Provide the [X, Y] coordinate of the cell's center where the given text is located.  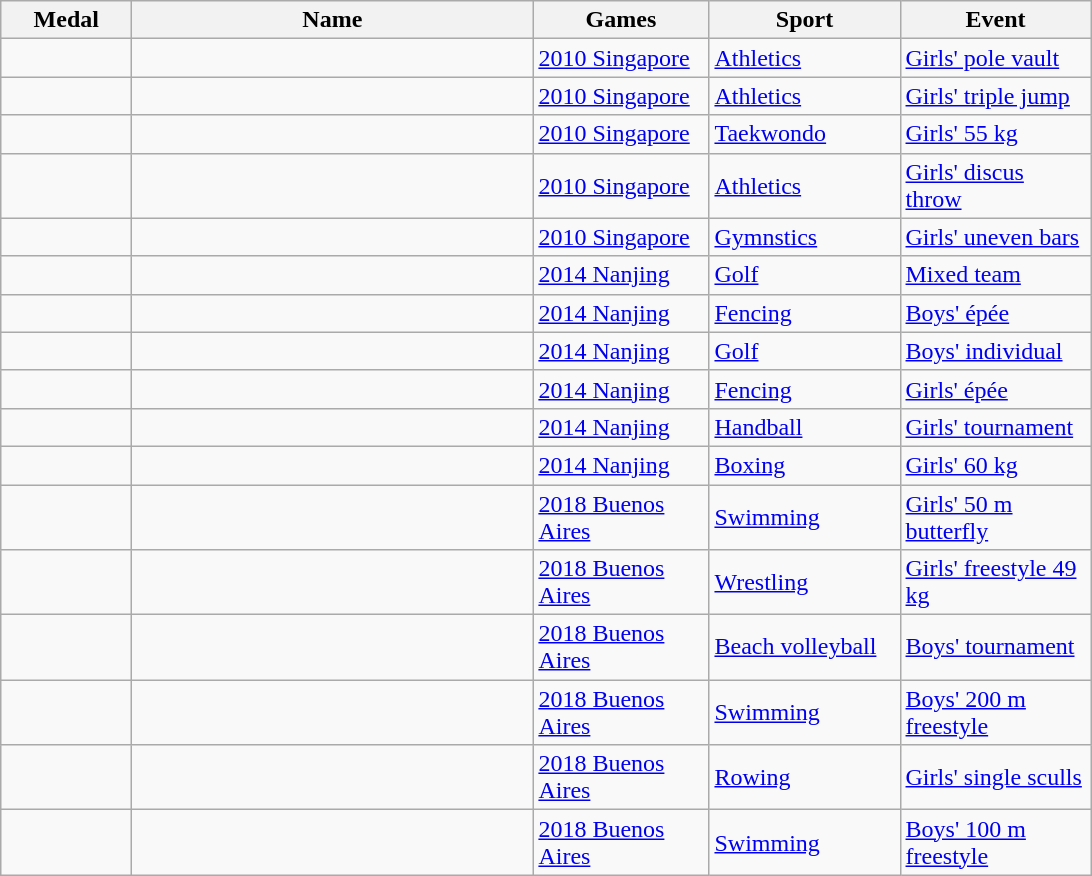
Beach volleyball [804, 648]
Boys' 200 m freestyle [996, 712]
Boys' épée [996, 313]
Sport [804, 20]
Event [996, 20]
Taekwondo [804, 134]
Medal [66, 20]
Wrestling [804, 582]
Girls' freestyle 49 kg [996, 582]
Girls' uneven bars [996, 237]
Boys' individual [996, 351]
Name [332, 20]
Gymnstics [804, 237]
Boxing [804, 465]
Girls' discus throw [996, 186]
Games [621, 20]
Boys' 100 m freestyle [996, 842]
Girls' pole vault [996, 58]
Handball [804, 427]
Girls' single sculls [996, 778]
Girls' épée [996, 389]
Girls' 50 m butterfly [996, 516]
Girls' triple jump [996, 96]
Girls' 55 kg [996, 134]
Girls' tournament [996, 427]
Rowing [804, 778]
Boys' tournament [996, 648]
Girls' 60 kg [996, 465]
Mixed team [996, 275]
